Capture the cell that displays the provided text and extract its (x, y) central coordinate. 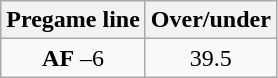
AF –6 (74, 58)
39.5 (210, 58)
Over/under (210, 20)
Pregame line (74, 20)
